Identify which cell holds the provided text, then report its [X, Y] central coordinate. 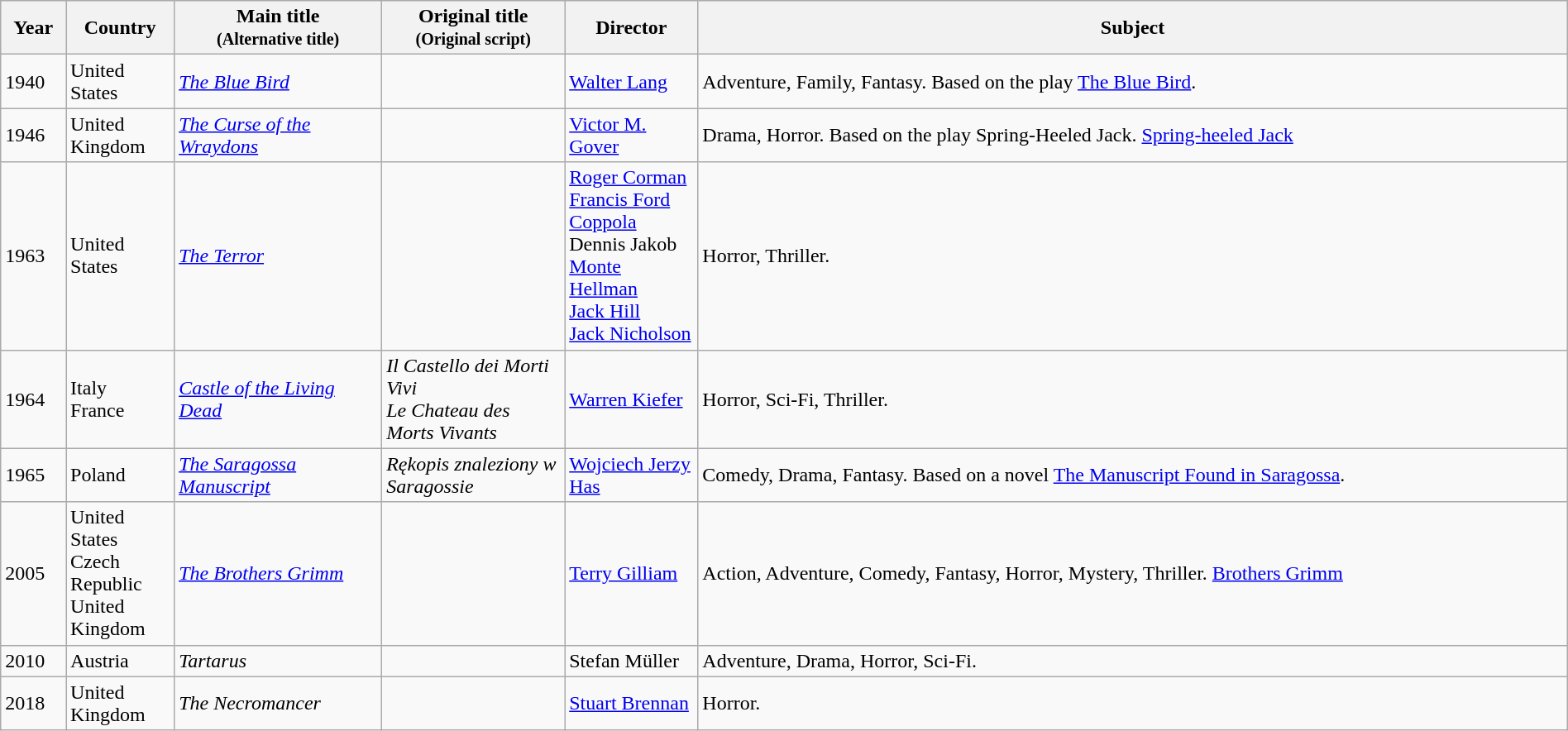
2018 [33, 703]
United StatesCzech RepublicUnited Kingdom [121, 574]
Year [33, 28]
1946 [33, 136]
The Saragossa Manuscript [278, 475]
Stuart Brennan [632, 703]
Subject [1133, 28]
Walter Lang [632, 81]
Victor M. Gover [632, 136]
Stefan Müller [632, 661]
Poland [121, 475]
The Necromancer [278, 703]
Horror. [1133, 703]
Castle of the Living Dead [278, 399]
Roger CormanFrancis Ford CoppolaDennis JakobMonte HellmanJack HillJack Nicholson [632, 256]
Tartarus [278, 661]
The Brothers Grimm [278, 574]
Il Castello dei Morti ViviLe Chateau des Morts Vivants [473, 399]
2010 [33, 661]
Comedy, Drama, Fantasy. Based on a novel The Manuscript Found in Saragossa. [1133, 475]
Drama, Horror. Based on the play Spring-Heeled Jack. Spring-heeled Jack [1133, 136]
Original title(Original script) [473, 28]
Horror, Thriller. [1133, 256]
The Terror [278, 256]
Action, Adventure, Comedy, Fantasy, Horror, Mystery, Thriller. Brothers Grimm [1133, 574]
Country [121, 28]
Terry Gilliam [632, 574]
1964 [33, 399]
Main title(Alternative title) [278, 28]
The Blue Bird [278, 81]
Horror, Sci-Fi, Thriller. [1133, 399]
ItalyFrance [121, 399]
Adventure, Drama, Horror, Sci-Fi. [1133, 661]
1963 [33, 256]
Austria [121, 661]
1940 [33, 81]
Adventure, Family, Fantasy. Based on the play The Blue Bird. [1133, 81]
Rękopis znaleziony w Saragossie [473, 475]
The Curse of the Wraydons [278, 136]
1965 [33, 475]
Wojciech Jerzy Has [632, 475]
Director [632, 28]
Warren Kiefer [632, 399]
2005 [33, 574]
